Pinpoint the cell where the given text exists, returning its [X, Y] midpoint coordinate. 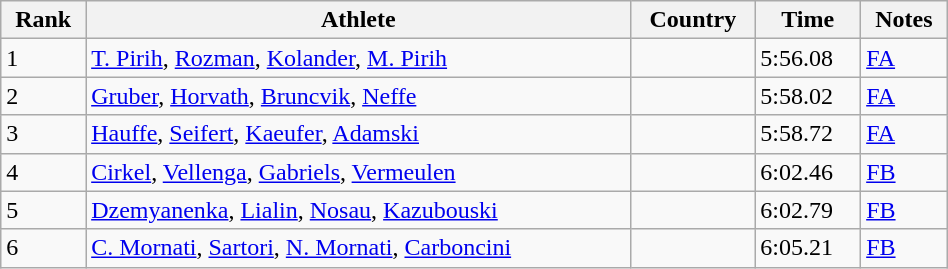
3 [44, 134]
Cirkel, Vellenga, Gabriels, Vermeulen [358, 172]
4 [44, 172]
6:02.79 [808, 210]
Athlete [358, 20]
6 [44, 248]
1 [44, 58]
6:02.46 [808, 172]
Hauffe, Seifert, Kaeufer, Adamski [358, 134]
5:58.02 [808, 96]
2 [44, 96]
C. Mornati, Sartori, N. Mornati, Carboncini [358, 248]
T. Pirih, Rozman, Kolander, M. Pirih [358, 58]
Time [808, 20]
Country [693, 20]
Dzemyanenka, Lialin, Nosau, Kazubouski [358, 210]
Rank [44, 20]
Gruber, Horvath, Bruncvik, Neffe [358, 96]
5 [44, 210]
6:05.21 [808, 248]
Notes [904, 20]
5:56.08 [808, 58]
5:58.72 [808, 134]
